For the text-containing cell, return its midpoint in [X, Y] coordinate format. 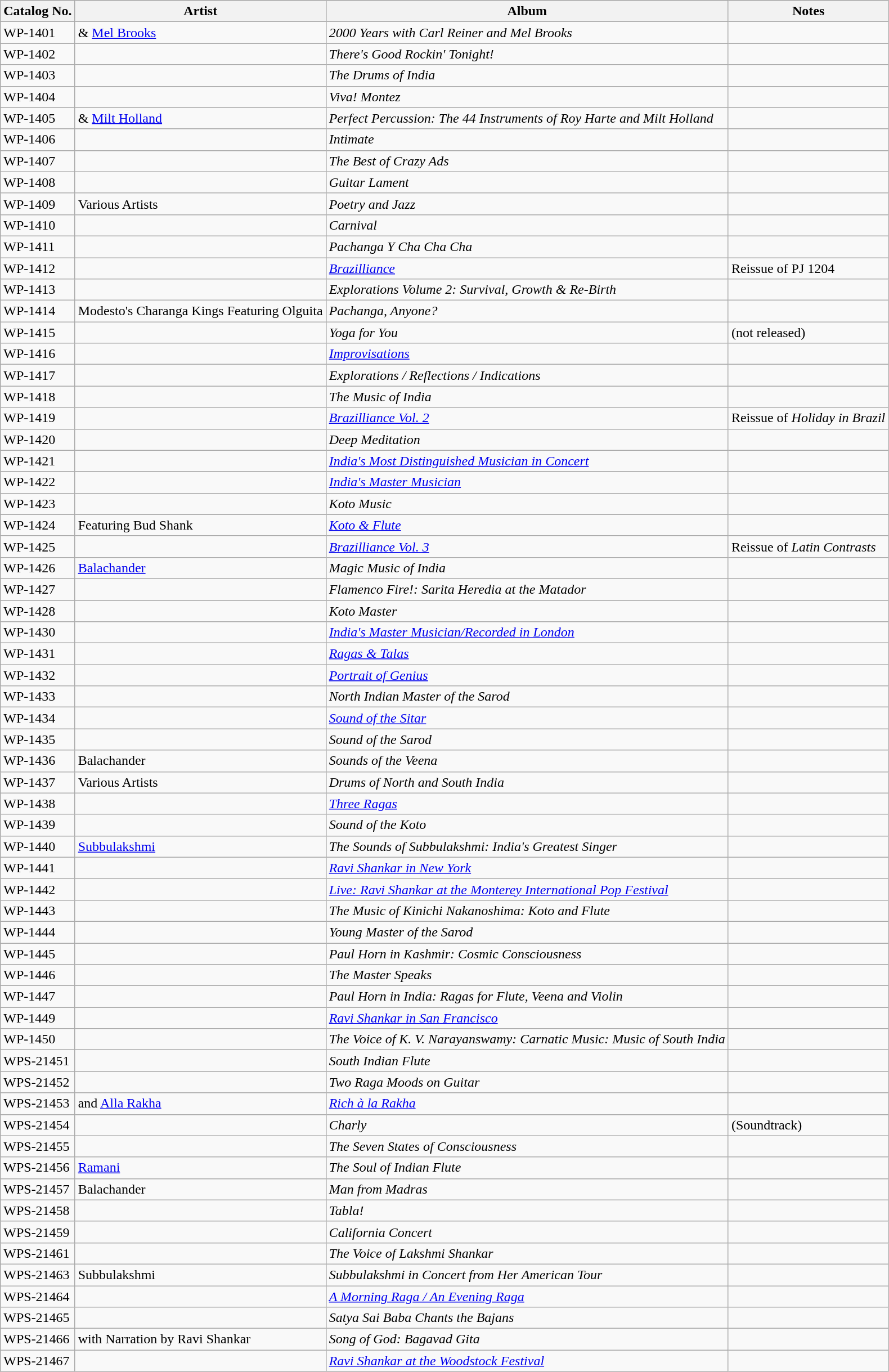
Intimate [527, 140]
WP-1424 [38, 525]
& Mel Brooks [200, 33]
The Voice of Lakshmi Shankar [527, 1253]
WPS-21464 [38, 1296]
WP-1436 [38, 761]
WP-1410 [38, 225]
WP-1434 [38, 718]
Poetry and Jazz [527, 204]
South Indian Flute [527, 1061]
Magic Music of India [527, 568]
2000 Years with Carl Reiner and Mel Brooks [527, 33]
Song of God: Bagavad Gita [527, 1339]
WPS-21455 [38, 1146]
Perfect Percussion: The 44 Instruments of Roy Harte and Milt Holland [527, 118]
Portrait of Genius [527, 675]
WP-1414 [38, 311]
Carnival [527, 225]
WP-1412 [38, 268]
Explorations Volume 2: Survival, Growth & Re-Birth [527, 290]
Catalog No. [38, 11]
Satya Sai Baba Chants the Bajans [527, 1318]
& Milt Holland [200, 118]
Tabla! [527, 1210]
California Concert [527, 1232]
WP-1439 [38, 825]
Ravi Shankar at the Woodstock Festival [527, 1361]
WP-1442 [38, 889]
WPS-21452 [38, 1082]
Guitar Lament [527, 182]
WP-1409 [38, 204]
The Best of Crazy Ads [527, 161]
Ravi Shankar in New York [527, 868]
WP-1449 [38, 1018]
Man from Madras [527, 1189]
WP-1430 [38, 633]
The Sounds of Subbulakshmi: India's Greatest Singer [527, 846]
The Seven States of Consciousness [527, 1146]
WP-1431 [38, 654]
WP-1404 [38, 97]
Paul Horn in Kashmir: Cosmic Consciousness [527, 954]
WP-1445 [38, 954]
and Alla Rakha [200, 1104]
WP-1401 [38, 33]
Koto Master [527, 611]
Featuring Bud Shank [200, 525]
India's Master Musician/Recorded in London [527, 633]
WP-1419 [38, 418]
Sound of the Sitar [527, 718]
WPS-21461 [38, 1253]
Drums of North and South India [527, 782]
A Morning Raga / An Evening Raga [527, 1296]
Ravi Shankar in San Francisco [527, 1018]
Young Master of the Sarod [527, 932]
WP-1417 [38, 375]
(not released) [808, 333]
WP-1447 [38, 997]
WP-1432 [38, 675]
WP-1428 [38, 611]
Artist [200, 11]
The Master Speaks [527, 975]
Live: Ravi Shankar at the Monterey International Pop Festival [527, 889]
Koto & Flute [527, 525]
WP-1443 [38, 911]
WP-1433 [38, 697]
Notes [808, 11]
Two Raga Moods on Guitar [527, 1082]
Yoga for You [527, 333]
Flamenco Fire!: Sarita Heredia at the Matador [527, 589]
Pachanga Y Cha Cha Cha [527, 246]
WPS-21456 [38, 1168]
Charly [527, 1125]
Reissue of Latin Contrasts [808, 546]
Brazilliance Vol. 2 [527, 418]
India's Master Musician [527, 482]
India's Most Distinguished Musician in Concert [527, 461]
WP-1425 [38, 546]
WP-1423 [38, 504]
WPS-21466 [38, 1339]
WP-1450 [38, 1039]
The Drums of India [527, 75]
Subbulakshmi in Concert from Her American Tour [527, 1275]
(Soundtrack) [808, 1125]
Improvisations [527, 354]
Rich à la Rakha [527, 1104]
WP-1438 [38, 804]
WP-1405 [38, 118]
WP-1444 [38, 932]
The Soul of Indian Flute [527, 1168]
Viva! Montez [527, 97]
WPS-21454 [38, 1125]
Reissue of Holiday in Brazil [808, 418]
WP-1446 [38, 975]
WP-1441 [38, 868]
Modesto's Charanga Kings Featuring Olguita [200, 311]
WP-1421 [38, 461]
Sound of the Koto [527, 825]
Ragas & Talas [527, 654]
There's Good Rockin' Tonight! [527, 54]
WPS-21451 [38, 1061]
WP-1406 [38, 140]
WPS-21453 [38, 1104]
WP-1403 [38, 75]
WP-1426 [38, 568]
The Music of India [527, 397]
Three Ragas [527, 804]
WP-1437 [38, 782]
WPS-21467 [38, 1361]
WP-1440 [38, 846]
Paul Horn in India: Ragas for Flute, Veena and Violin [527, 997]
WP-1435 [38, 739]
Koto Music [527, 504]
WP-1402 [38, 54]
WP-1411 [38, 246]
Brazilliance [527, 268]
The Music of Kinichi Nakanoshima: Koto and Flute [527, 911]
Deep Meditation [527, 440]
WPS-21465 [38, 1318]
with Narration by Ravi Shankar [200, 1339]
Album [527, 11]
WP-1427 [38, 589]
WP-1418 [38, 397]
WP-1420 [38, 440]
WP-1408 [38, 182]
Explorations / Reflections / Indications [527, 375]
North Indian Master of the Sarod [527, 697]
Ramani [200, 1168]
WP-1407 [38, 161]
WP-1415 [38, 333]
Sound of the Sarod [527, 739]
WPS-21463 [38, 1275]
WP-1422 [38, 482]
Brazilliance Vol. 3 [527, 546]
WPS-21459 [38, 1232]
Pachanga, Anyone? [527, 311]
Sounds of the Veena [527, 761]
WPS-21457 [38, 1189]
The Voice of K. V. Narayanswamy: Carnatic Music: Music of South India [527, 1039]
WP-1413 [38, 290]
WPS-21458 [38, 1210]
Reissue of PJ 1204 [808, 268]
WP-1416 [38, 354]
